Locate the cell with the specified text and output its (x, y) center coordinate. 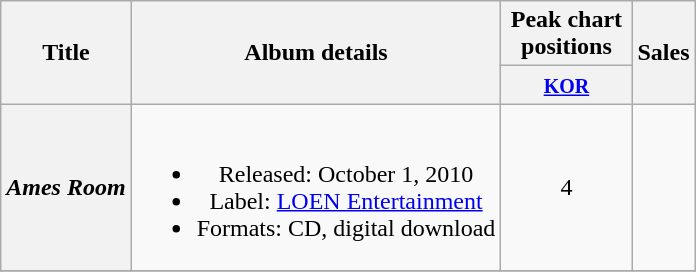
Album details (316, 52)
Ames Room (66, 188)
Title (66, 52)
4 (566, 188)
KOR (566, 85)
Sales (664, 52)
Released: October 1, 2010Label: LOEN EntertainmentFormats: CD, digital download (316, 188)
Peak chart positions (566, 34)
